Locate the cell with the specified text and output its [x, y] center coordinate. 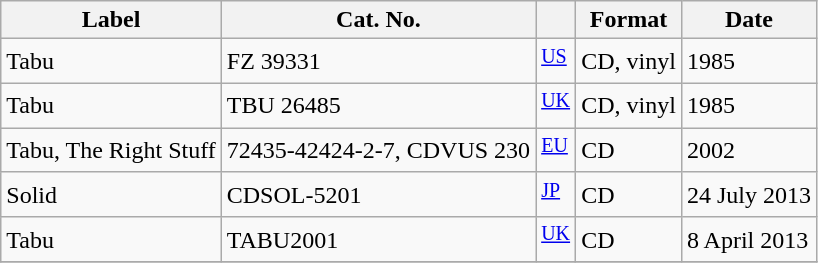
Solid [111, 194]
72435-42424-2-7, CDVUS 230 [378, 150]
Tabu, The Right Stuff [111, 150]
24 July 2013 [748, 194]
TABU2001 [378, 240]
Date [748, 20]
CDSOL-5201 [378, 194]
US [556, 62]
EU [556, 150]
Label [111, 20]
TBU 26485 [378, 106]
2002 [748, 150]
8 April 2013 [748, 240]
JP [556, 194]
FZ 39331 [378, 62]
Format [629, 20]
Cat. No. [378, 20]
